Find where the given text appears and provide that cell's center as [x, y] coordinate. 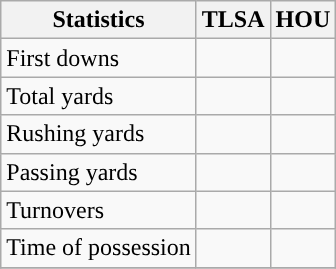
Rushing yards [99, 134]
Turnovers [99, 210]
Time of possession [99, 248]
Total yards [99, 96]
TLSA [233, 20]
Passing yards [99, 172]
First downs [99, 58]
HOU [303, 20]
Statistics [99, 20]
